Capture the cell that displays the provided text and extract its (x, y) central coordinate. 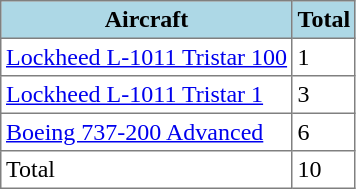
1 (324, 57)
Lockheed L-1011 Tristar 100 (147, 57)
Aircraft (147, 20)
3 (324, 95)
10 (324, 170)
6 (324, 132)
Lockheed L-1011 Tristar 1 (147, 95)
Boeing 737-200 Advanced (147, 132)
